From the cell containing the given text, extract its center point as (X, Y) coordinate. 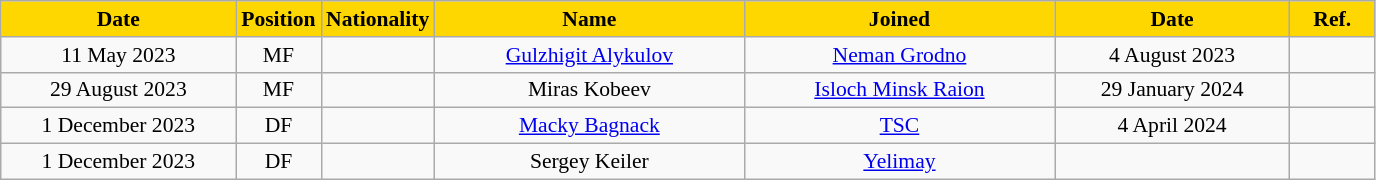
29 January 2024 (1172, 90)
4 April 2024 (1172, 126)
11 May 2023 (118, 55)
Macky Bagnack (589, 126)
4 August 2023 (1172, 55)
Gulzhigit Alykulov (589, 55)
Neman Grodno (899, 55)
29 August 2023 (118, 90)
Name (589, 19)
Ref. (1332, 19)
Miras Kobeev (589, 90)
Nationality (378, 19)
Sergey Keiler (589, 162)
Joined (899, 19)
TSC (899, 126)
Isloch Minsk Raion (899, 90)
Yelimay (899, 162)
Position (278, 19)
